Output the (X, Y) coordinate of the center of the cell containing the given text.  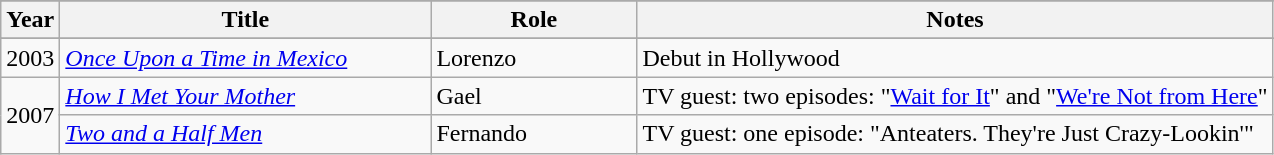
TV guest: two episodes: "Wait for It" and "We're Not from Here" (955, 96)
TV guest: one episode: "Anteaters. They're Just Crazy-Lookin'" (955, 134)
Two and a Half Men (246, 134)
Once Upon a Time in Mexico (246, 58)
Lorenzo (534, 58)
Year (30, 20)
Debut in Hollywood (955, 58)
How I Met Your Mother (246, 96)
Role (534, 20)
Fernando (534, 134)
Notes (955, 20)
2007 (30, 115)
Gael (534, 96)
Title (246, 20)
2003 (30, 58)
